Capture the cell that displays the provided text and extract its [x, y] central coordinate. 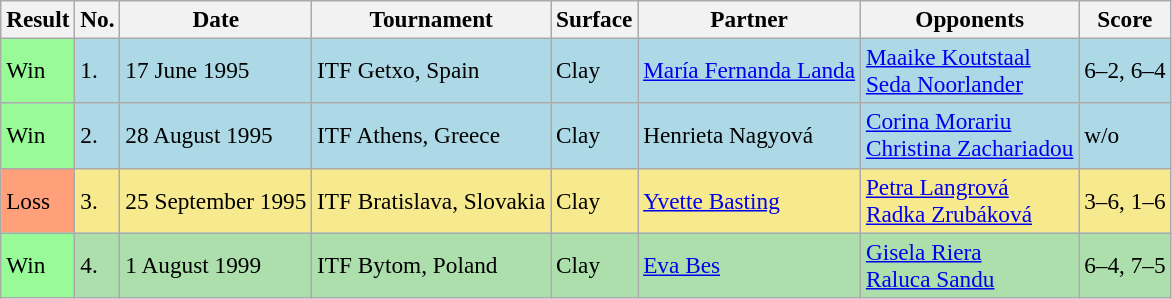
1 August 1999 [216, 264]
ITF Bytom, Poland [432, 264]
ITF Getxo, Spain [432, 70]
2. [98, 136]
Loss [38, 200]
6–4, 7–5 [1125, 264]
Surface [594, 19]
ITF Bratislava, Slovakia [432, 200]
w/o [1125, 136]
Score [1125, 19]
Maaike Koutstaal Seda Noorlander [969, 70]
Henrieta Nagyová [750, 136]
ITF Athens, Greece [432, 136]
Date [216, 19]
Opponents [969, 19]
Petra Langrová Radka Zrubáková [969, 200]
Result [38, 19]
Partner [750, 19]
17 June 1995 [216, 70]
3–6, 1–6 [1125, 200]
Gisela Riera Raluca Sandu [969, 264]
6–2, 6–4 [1125, 70]
25 September 1995 [216, 200]
1. [98, 70]
No. [98, 19]
28 August 1995 [216, 136]
Corina Morariu Christina Zachariadou [969, 136]
Yvette Basting [750, 200]
3. [98, 200]
Tournament [432, 19]
María Fernanda Landa [750, 70]
Eva Bes [750, 264]
4. [98, 264]
